Detect which cell encompasses the target text, then output its [X, Y] center coordinate. 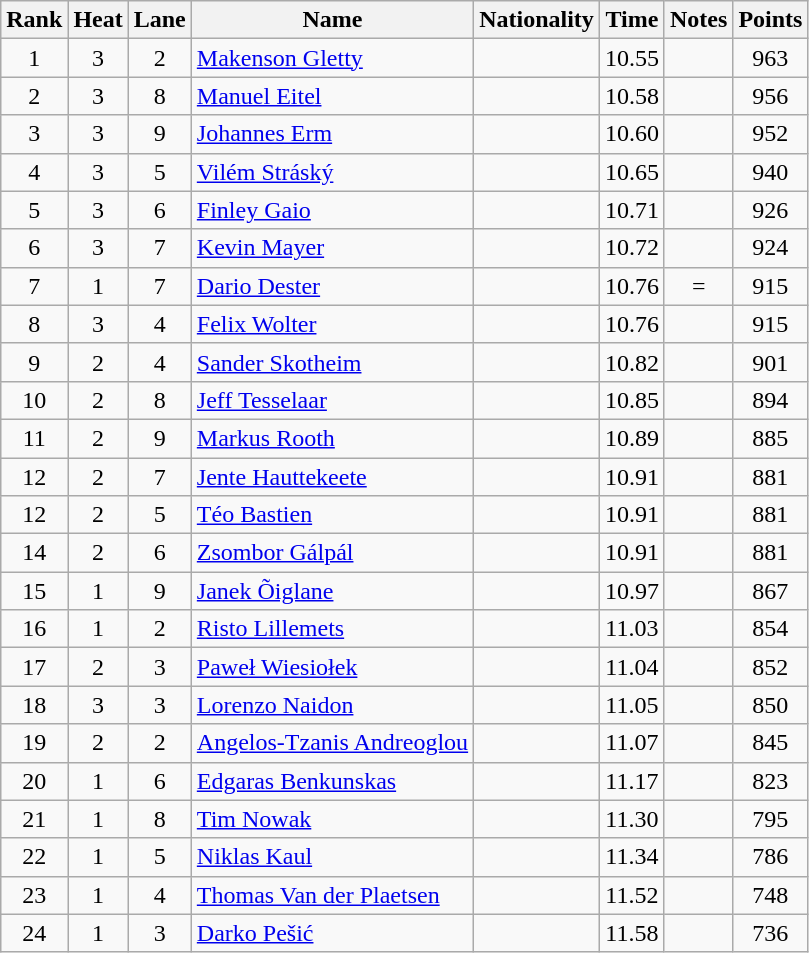
Paweł Wiesiołek [332, 667]
11.17 [632, 781]
11 [34, 438]
15 [34, 591]
867 [770, 591]
926 [770, 210]
845 [770, 743]
Sander Skotheim [332, 362]
Téo Bastien [332, 515]
Janek Õiglane [332, 591]
Jeff Tesselaar [332, 400]
Markus Rooth [332, 438]
850 [770, 705]
Johannes Erm [332, 134]
Vilém Stráský [332, 172]
Angelos-Tzanis Andreoglou [332, 743]
786 [770, 857]
10.58 [632, 96]
11.34 [632, 857]
10.82 [632, 362]
940 [770, 172]
20 [34, 781]
= [698, 286]
Manuel Eitel [332, 96]
10.85 [632, 400]
Lorenzo Naidon [332, 705]
901 [770, 362]
Points [770, 20]
Dario Dester [332, 286]
16 [34, 629]
21 [34, 819]
19 [34, 743]
Felix Wolter [332, 324]
11.52 [632, 895]
Nationality [537, 20]
Rank [34, 20]
11.04 [632, 667]
11.03 [632, 629]
17 [34, 667]
14 [34, 553]
Notes [698, 20]
10 [34, 400]
Makenson Gletty [332, 58]
Heat [98, 20]
963 [770, 58]
22 [34, 857]
18 [34, 705]
10.55 [632, 58]
Tim Nowak [332, 819]
823 [770, 781]
795 [770, 819]
924 [770, 248]
Finley Gaio [332, 210]
736 [770, 933]
852 [770, 667]
10.65 [632, 172]
Darko Pešić [332, 933]
952 [770, 134]
11.07 [632, 743]
Niklas Kaul [332, 857]
Edgaras Benkunskas [332, 781]
11.05 [632, 705]
854 [770, 629]
10.89 [632, 438]
23 [34, 895]
10.97 [632, 591]
885 [770, 438]
Lane [160, 20]
24 [34, 933]
10.71 [632, 210]
Thomas Van der Plaetsen [332, 895]
10.60 [632, 134]
Kevin Mayer [332, 248]
Risto Lillemets [332, 629]
Zsombor Gálpál [332, 553]
Jente Hauttekeete [332, 477]
10.72 [632, 248]
894 [770, 400]
11.30 [632, 819]
956 [770, 96]
Time [632, 20]
Name [332, 20]
748 [770, 895]
11.58 [632, 933]
